Return (x, y) of the center of cell containing provided text 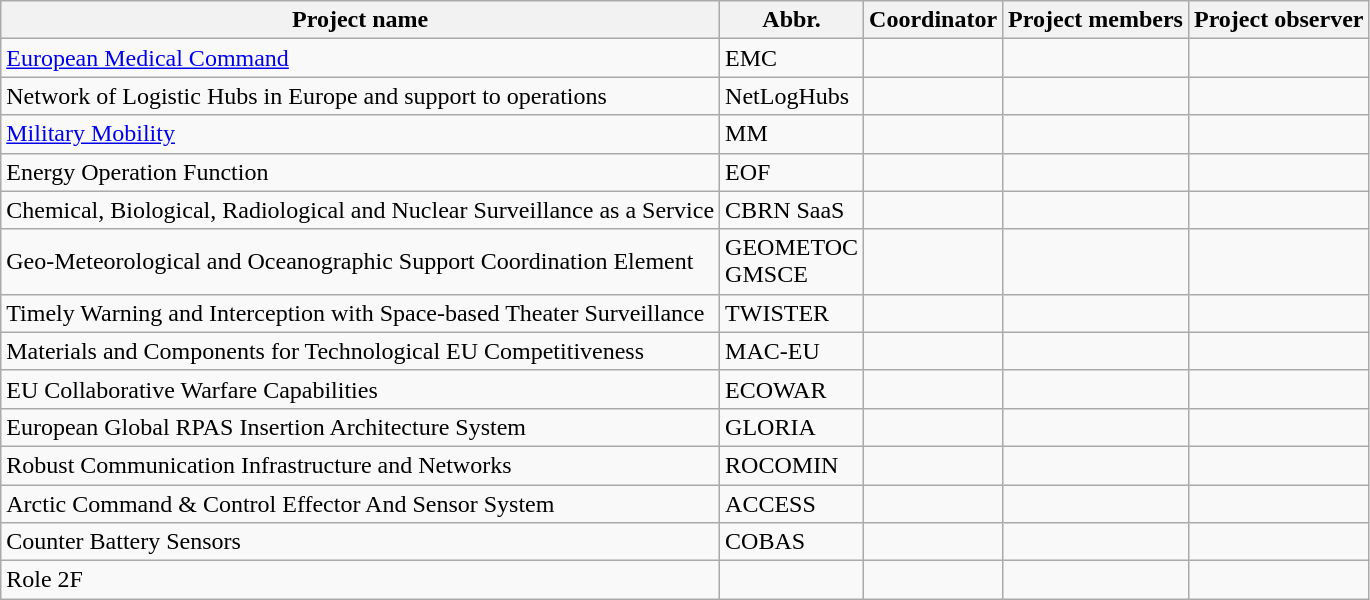
Network of Logistic Hubs in Europe and support to operations (360, 96)
MM (792, 134)
Project members (1096, 20)
Chemical, Biological, Radiological and Nuclear Surveillance as a Service (360, 210)
Counter Battery Sensors (360, 542)
NetLogHubs (792, 96)
European Global RPAS Insertion Architecture System (360, 427)
Coordinator (934, 20)
Role 2F (360, 580)
EMC (792, 58)
Robust Communication Infrastructure and Networks (360, 465)
GLORIA (792, 427)
Abbr. (792, 20)
European Medical Command (360, 58)
GEOMETOCGMSCE (792, 262)
MAC-EU (792, 351)
COBAS (792, 542)
Arctic Command & Control Effector And Sensor System (360, 503)
Military Mobility (360, 134)
Energy Operation Function (360, 172)
Materials and Components for Technological EU Competitiveness (360, 351)
ECOWAR (792, 389)
Project name (360, 20)
Project observer (1278, 20)
EOF (792, 172)
ACCESS (792, 503)
ROCOMIN (792, 465)
Geo-Meteorological and Oceanographic Support Coordination Element (360, 262)
Timely Warning and Interception with Space-based Theater Surveillance (360, 313)
CBRN SaaS (792, 210)
EU Collaborative Warfare Capabilities (360, 389)
TWISTER (792, 313)
